Scan for the cell matching the given text and deliver its [x, y] coordinate at center. 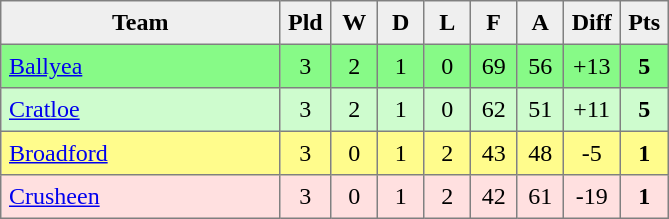
D [400, 23]
61 [540, 197]
43 [493, 153]
Cratloe [140, 110]
Crusheen [140, 197]
+13 [591, 66]
L [447, 23]
Ballyea [140, 66]
W [354, 23]
62 [493, 110]
+11 [591, 110]
Diff [591, 23]
-5 [591, 153]
48 [540, 153]
-19 [591, 197]
Broadford [140, 153]
69 [493, 66]
F [493, 23]
56 [540, 66]
A [540, 23]
51 [540, 110]
Pld [306, 23]
Team [140, 23]
Pts [644, 23]
42 [493, 197]
